Determine the (X, Y) coordinate at the center of the cell enclosing the given text.  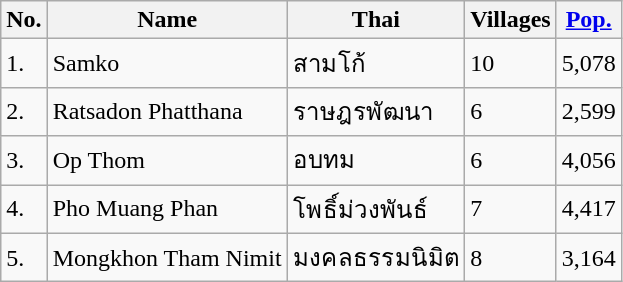
4. (24, 208)
ราษฎรพัฒนา (376, 112)
3. (24, 160)
มงคลธรรมนิมิต (376, 258)
4,417 (588, 208)
2,599 (588, 112)
Thai (376, 20)
Ratsadon Phatthana (167, 112)
No. (24, 20)
1. (24, 64)
7 (511, 208)
10 (511, 64)
5,078 (588, 64)
Name (167, 20)
4,056 (588, 160)
5. (24, 258)
8 (511, 258)
Villages (511, 20)
Pop. (588, 20)
Mongkhon Tham Nimit (167, 258)
อบทม (376, 160)
Op Thom (167, 160)
Samko (167, 64)
Pho Muang Phan (167, 208)
โพธิ์ม่วงพันธ์ (376, 208)
3,164 (588, 258)
2. (24, 112)
สามโก้ (376, 64)
